Pinpoint the cell where the given text exists, returning its [x, y] midpoint coordinate. 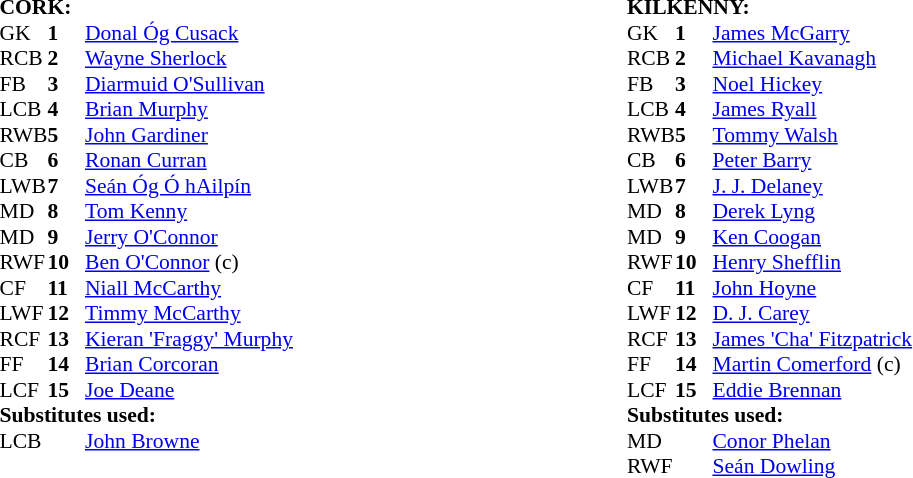
John Hoyne [812, 288]
FF [651, 365]
John Gardiner [189, 135]
Brian Murphy [189, 109]
Martin Comerford (c) [812, 365]
D. J. Carey [812, 313]
Niall McCarthy [189, 288]
Timmy McCarthy [189, 313]
GK [651, 33]
RWB [651, 135]
CB [651, 161]
Wayne Sherlock [189, 59]
Ben O'Connor (c) [189, 263]
Derek Lyng [812, 211]
James 'Cha' Fitzpatrick [812, 339]
Seán Óg Ó hAilpín [189, 186]
Noel Hickey [812, 84]
Substitutes used: [770, 415]
Tom Kenny [189, 211]
RCB [651, 59]
LCF [651, 390]
FB [651, 84]
Kieran 'Fraggy' Murphy [189, 339]
Michael Kavanagh [812, 59]
James McGarry [812, 33]
Peter Barry [812, 161]
J. J. Delaney [812, 186]
LWF [651, 313]
Brian Corcoran [189, 365]
Donal Óg Cusack [189, 33]
Tommy Walsh [812, 135]
Eddie Brennan [812, 390]
Diarmuid O'Sullivan [189, 84]
RWF [651, 263]
Henry Shefflin [812, 263]
John Browne [189, 441]
Conor Phelan [812, 441]
Jerry O'Connor [189, 237]
RCF [651, 339]
LCB [651, 109]
James Ryall [812, 109]
Ronan Curran [189, 161]
Joe Deane [189, 390]
LWB [651, 186]
Ken Coogan [812, 237]
CF [651, 288]
